Detect which cell encompasses the target text, then output its (x, y) center coordinate. 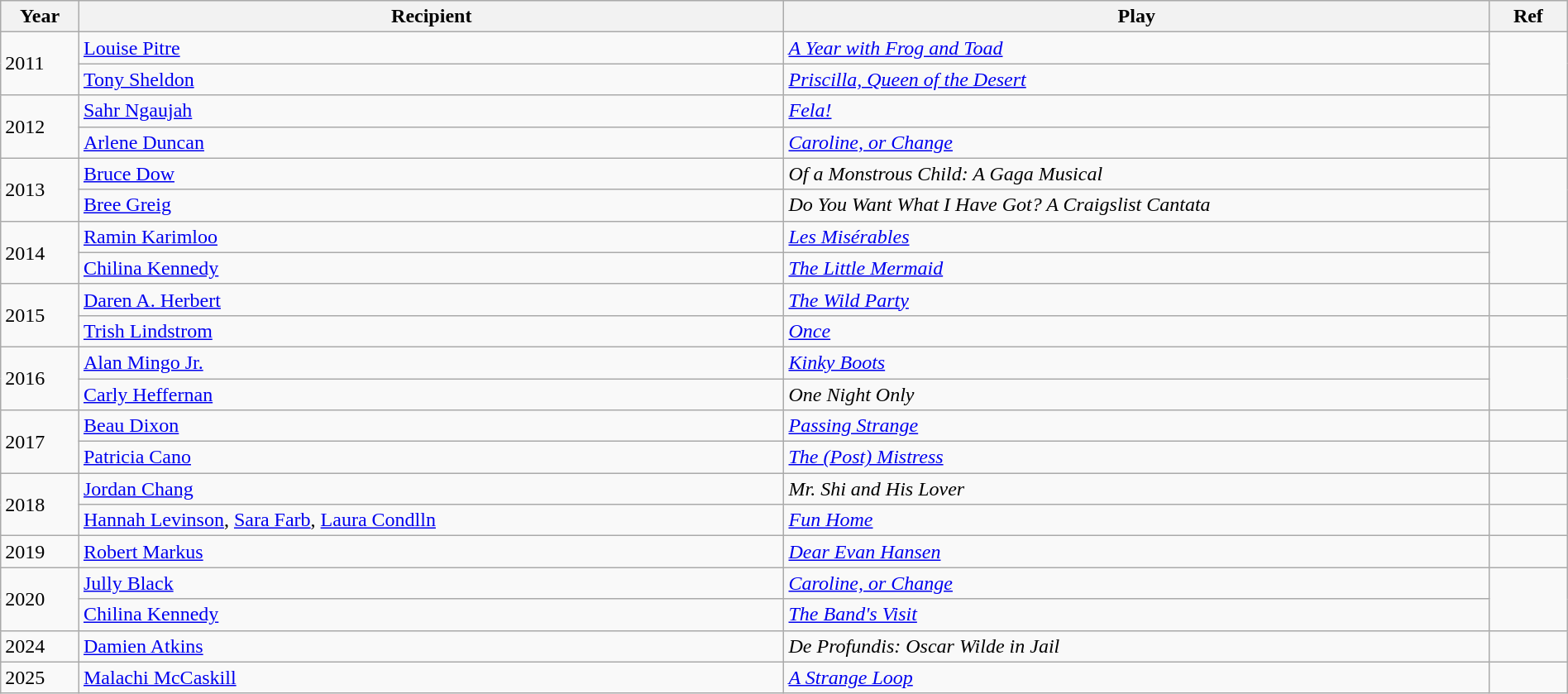
2017 (40, 442)
Dear Evan Hansen (1136, 552)
De Profundis: Oscar Wilde in Jail (1136, 646)
Malachi McCaskill (432, 677)
Robert Markus (432, 552)
2013 (40, 189)
2018 (40, 505)
Alan Mingo Jr. (432, 362)
2024 (40, 646)
Priscilla, Queen of the Desert (1136, 79)
Passing Strange (1136, 426)
The (Post) Mistress (1136, 457)
Sahr Ngaujah (432, 111)
Mr. Shi and His Lover (1136, 489)
Patricia Cano (432, 457)
2020 (40, 599)
Jully Black (432, 583)
Do You Want What I Have Got? A Craigslist Cantata (1136, 205)
Once (1136, 331)
2011 (40, 64)
Ref (1528, 17)
The Band's Visit (1136, 615)
Bree Greig (432, 205)
Fela! (1136, 111)
Les Misérables (1136, 237)
2016 (40, 378)
Ramin Karimloo (432, 237)
One Night Only (1136, 395)
Louise Pitre (432, 48)
Recipient (432, 17)
Daren A. Herbert (432, 299)
Hannah Levinson, Sara Farb, Laura Condlln (432, 520)
Tony Sheldon (432, 79)
Fun Home (1136, 520)
2012 (40, 127)
Damien Atkins (432, 646)
Play (1136, 17)
Year (40, 17)
2015 (40, 315)
2019 (40, 552)
Beau Dixon (432, 426)
Arlene Duncan (432, 142)
Bruce Dow (432, 174)
The Wild Party (1136, 299)
Jordan Chang (432, 489)
2014 (40, 252)
A Strange Loop (1136, 677)
A Year with Frog and Toad (1136, 48)
Kinky Boots (1136, 362)
Carly Heffernan (432, 395)
Of a Monstrous Child: A Gaga Musical (1136, 174)
The Little Mermaid (1136, 268)
Trish Lindstrom (432, 331)
2025 (40, 677)
